Find where the given text appears and provide that cell's center as [X, Y] coordinate. 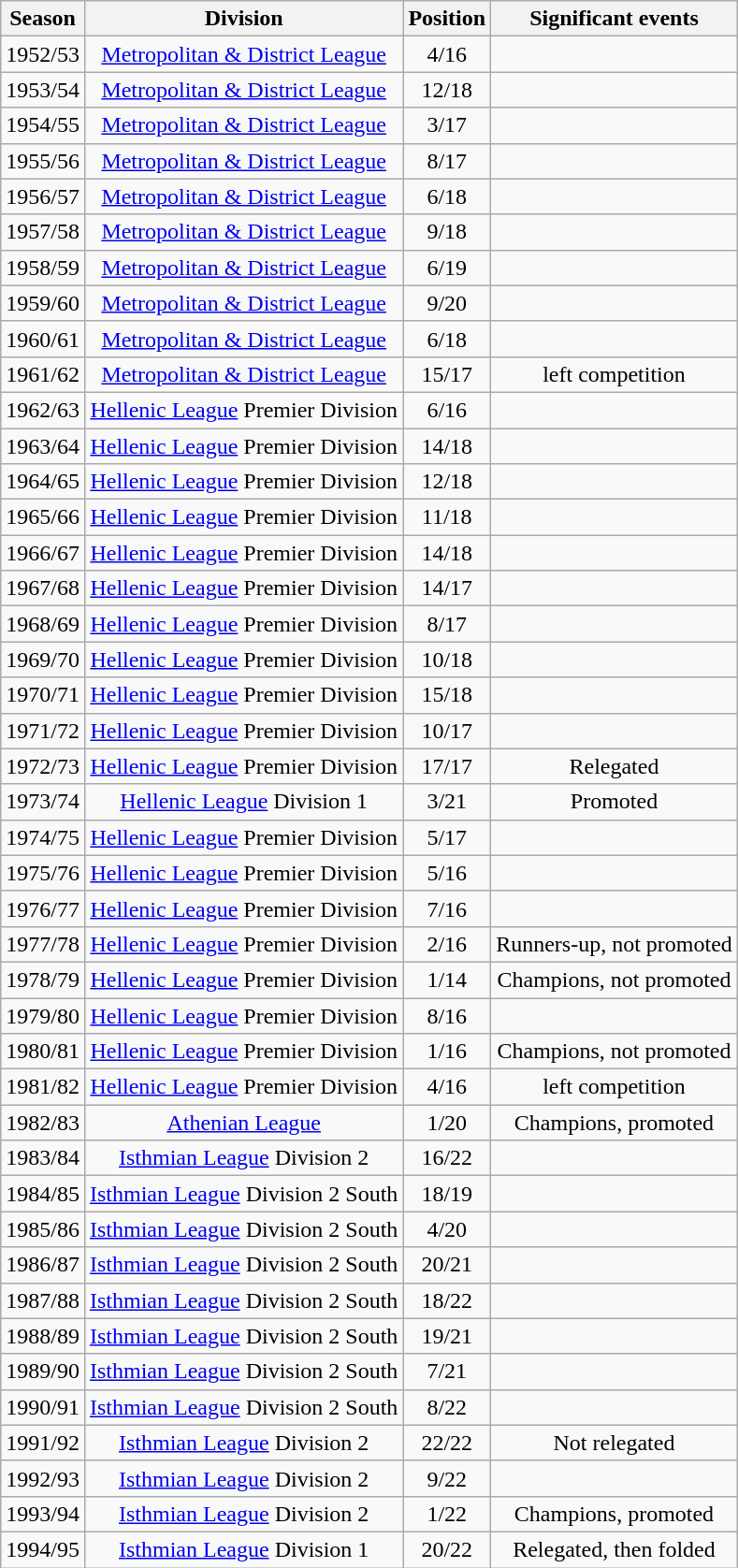
1/22 [447, 1514]
1/16 [447, 1052]
6/19 [447, 268]
1978/79 [43, 980]
18/19 [447, 1194]
17/17 [447, 766]
10/17 [447, 731]
1984/85 [43, 1194]
16/22 [447, 1158]
Season [43, 19]
22/22 [447, 1443]
9/22 [447, 1478]
1964/65 [43, 482]
1/14 [447, 980]
1962/63 [43, 410]
19/21 [447, 1336]
20/21 [447, 1265]
10/18 [447, 660]
1975/76 [43, 873]
8/22 [447, 1407]
1994/95 [43, 1549]
1973/74 [43, 802]
1993/94 [43, 1514]
1979/80 [43, 1015]
1966/67 [43, 553]
1961/62 [43, 374]
Division [243, 19]
1986/87 [43, 1265]
1957/58 [43, 232]
Relegated [615, 766]
1989/90 [43, 1372]
1952/53 [43, 54]
3/21 [447, 802]
1955/56 [43, 161]
1/20 [447, 1123]
9/18 [447, 232]
14/17 [447, 588]
1965/66 [43, 517]
1956/57 [43, 196]
9/20 [447, 303]
1990/91 [43, 1407]
Athenian League [243, 1123]
6/16 [447, 410]
1970/71 [43, 695]
Significant events [615, 19]
1976/77 [43, 908]
1967/68 [43, 588]
1977/78 [43, 944]
1963/64 [43, 446]
1982/83 [43, 1123]
4/20 [447, 1229]
20/22 [447, 1549]
1959/60 [43, 303]
1960/61 [43, 339]
1954/55 [43, 125]
2/16 [447, 944]
1972/73 [43, 766]
Promoted [615, 802]
1974/75 [43, 837]
1971/72 [43, 731]
Relegated, then folded [615, 1549]
1988/89 [43, 1336]
11/18 [447, 517]
7/21 [447, 1372]
1985/86 [43, 1229]
1992/93 [43, 1478]
15/18 [447, 695]
1969/70 [43, 660]
18/22 [447, 1300]
3/17 [447, 125]
1983/84 [43, 1158]
Runners-up, not promoted [615, 944]
Not relegated [615, 1443]
1981/82 [43, 1087]
Isthmian League Division 1 [243, 1549]
7/16 [447, 908]
1980/81 [43, 1052]
Hellenic League Division 1 [243, 802]
1987/88 [43, 1300]
1991/92 [43, 1443]
5/16 [447, 873]
8/16 [447, 1015]
15/17 [447, 374]
5/17 [447, 837]
1958/59 [43, 268]
Position [447, 19]
1953/54 [43, 90]
1968/69 [43, 624]
